Provide the [x, y] coordinate of the cell's center where the given text is located.  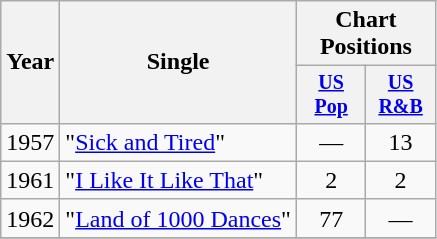
13 [400, 142]
Year [30, 62]
"I Like It Like That" [178, 180]
US Pop [330, 94]
"Sick and Tired" [178, 142]
"Land of 1000 Dances" [178, 218]
USR&B [400, 94]
Single [178, 62]
1962 [30, 218]
1961 [30, 180]
Chart Positions [366, 34]
1957 [30, 142]
77 [330, 218]
